Determine the (X, Y) coordinate at the center of the cell enclosing the given text.  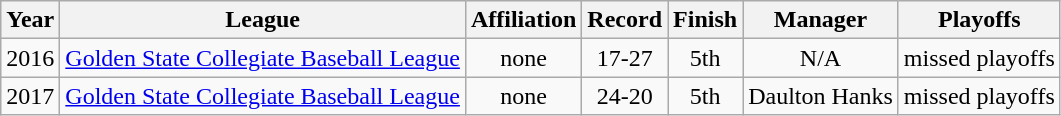
24-20 (625, 96)
2016 (30, 58)
2017 (30, 96)
Record (625, 20)
Manager (821, 20)
Playoffs (979, 20)
17-27 (625, 58)
Daulton Hanks (821, 96)
Year (30, 20)
League (263, 20)
Affiliation (523, 20)
Finish (706, 20)
N/A (821, 58)
